Detect which cell encompasses the target text, then output its (x, y) center coordinate. 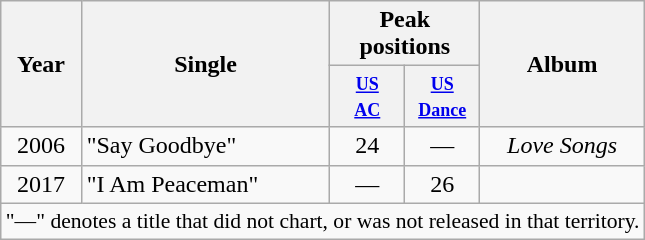
2006 (41, 146)
Single (206, 64)
Year (41, 64)
"—" denotes a title that did not chart, or was not released in that territory. (323, 221)
US Dance (442, 96)
Peak positions (405, 34)
2017 (41, 184)
24 (368, 146)
Love Songs (562, 146)
"I Am Peaceman" (206, 184)
"Say Goodbye" (206, 146)
USAC (368, 96)
Album (562, 64)
26 (442, 184)
